Return (X, Y) of the center of cell containing provided text 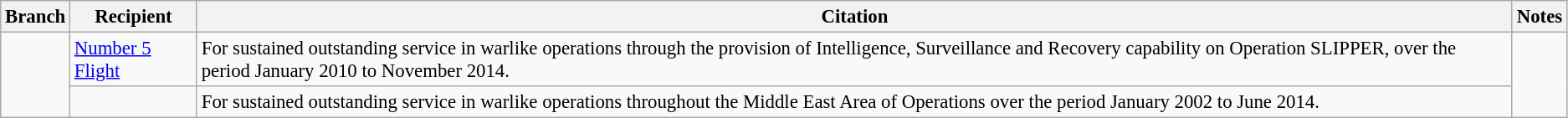
Citation (854, 17)
Number 5 Flight (134, 60)
Branch (35, 17)
Recipient (134, 17)
For sustained outstanding service in warlike operations throughout the Middle East Area of Operations over the period January 2002 to June 2014. (854, 102)
Notes (1540, 17)
